Detect which cell encompasses the target text, then output its (x, y) center coordinate. 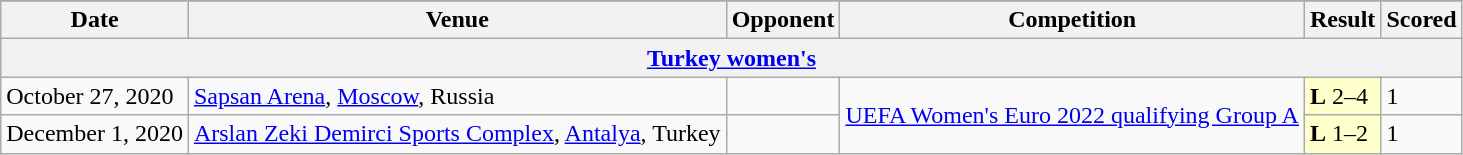
December 1, 2020 (95, 134)
Sapsan Arena, Moscow, Russia (457, 96)
L 2–4 (1342, 96)
Result (1342, 20)
October 27, 2020 (95, 96)
Competition (1072, 20)
Scored (1422, 20)
Venue (457, 20)
Turkey women's (732, 58)
UEFA Women's Euro 2022 qualifying Group A (1072, 115)
L 1–2 (1342, 134)
Opponent (783, 20)
Date (95, 20)
Arslan Zeki Demirci Sports Complex, Antalya, Turkey (457, 134)
